From the cell containing the given text, extract its center point as (X, Y) coordinate. 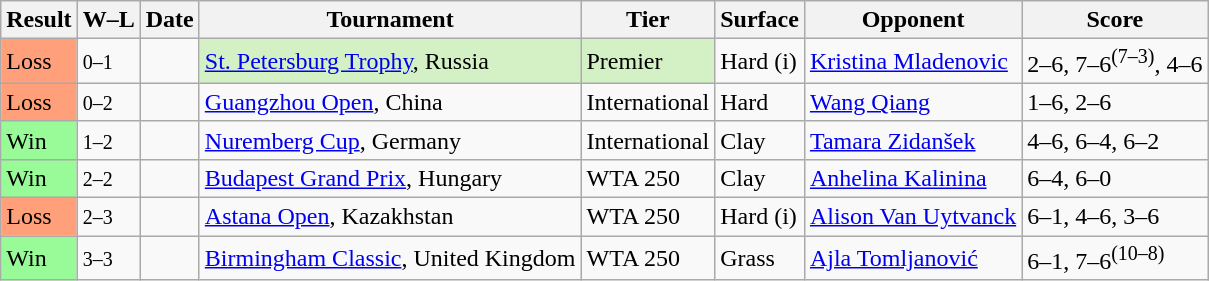
2–6, 7–6(7–3), 4–6 (1115, 62)
Result (39, 20)
2–2 (108, 178)
3–3 (108, 258)
0–1 (108, 62)
Grass (760, 258)
Wang Qiang (912, 102)
W–L (108, 20)
Score (1115, 20)
Anhelina Kalinina (912, 178)
Hard (760, 102)
Nuremberg Cup, Germany (390, 140)
Tournament (390, 20)
0–2 (108, 102)
Birmingham Classic, United Kingdom (390, 258)
Surface (760, 20)
6–1, 7–6(10–8) (1115, 258)
Guangzhou Open, China (390, 102)
2–3 (108, 217)
Astana Open, Kazakhstan (390, 217)
Opponent (912, 20)
Premier (648, 62)
Kristina Mladenovic (912, 62)
Ajla Tomljanović (912, 258)
1–6, 2–6 (1115, 102)
Tier (648, 20)
Budapest Grand Prix, Hungary (390, 178)
St. Petersburg Trophy, Russia (390, 62)
4–6, 6–4, 6–2 (1115, 140)
6–4, 6–0 (1115, 178)
Date (170, 20)
Alison Van Uytvanck (912, 217)
6–1, 4–6, 3–6 (1115, 217)
1–2 (108, 140)
Tamara Zidanšek (912, 140)
